Identify which cell holds the provided text, then report its [x, y] central coordinate. 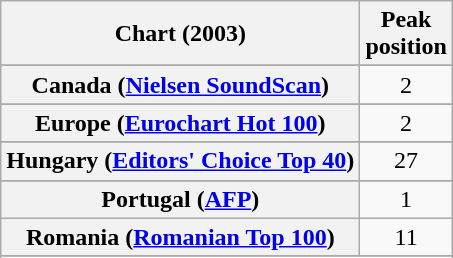
11 [406, 237]
Peakposition [406, 34]
27 [406, 161]
Romania (Romanian Top 100) [180, 237]
1 [406, 199]
Hungary (Editors' Choice Top 40) [180, 161]
Portugal (AFP) [180, 199]
Canada (Nielsen SoundScan) [180, 85]
Europe (Eurochart Hot 100) [180, 123]
Chart (2003) [180, 34]
